Return [X, Y] of the center of cell containing provided text 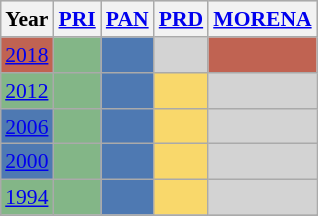
1994 [26, 197]
PAN [128, 19]
Year [26, 19]
2000 [26, 162]
PRD [181, 19]
2018 [26, 55]
2006 [26, 126]
2012 [26, 91]
MORENA [262, 19]
PRI [76, 19]
